Find where the given text appears and provide that cell's center as (x, y) coordinate. 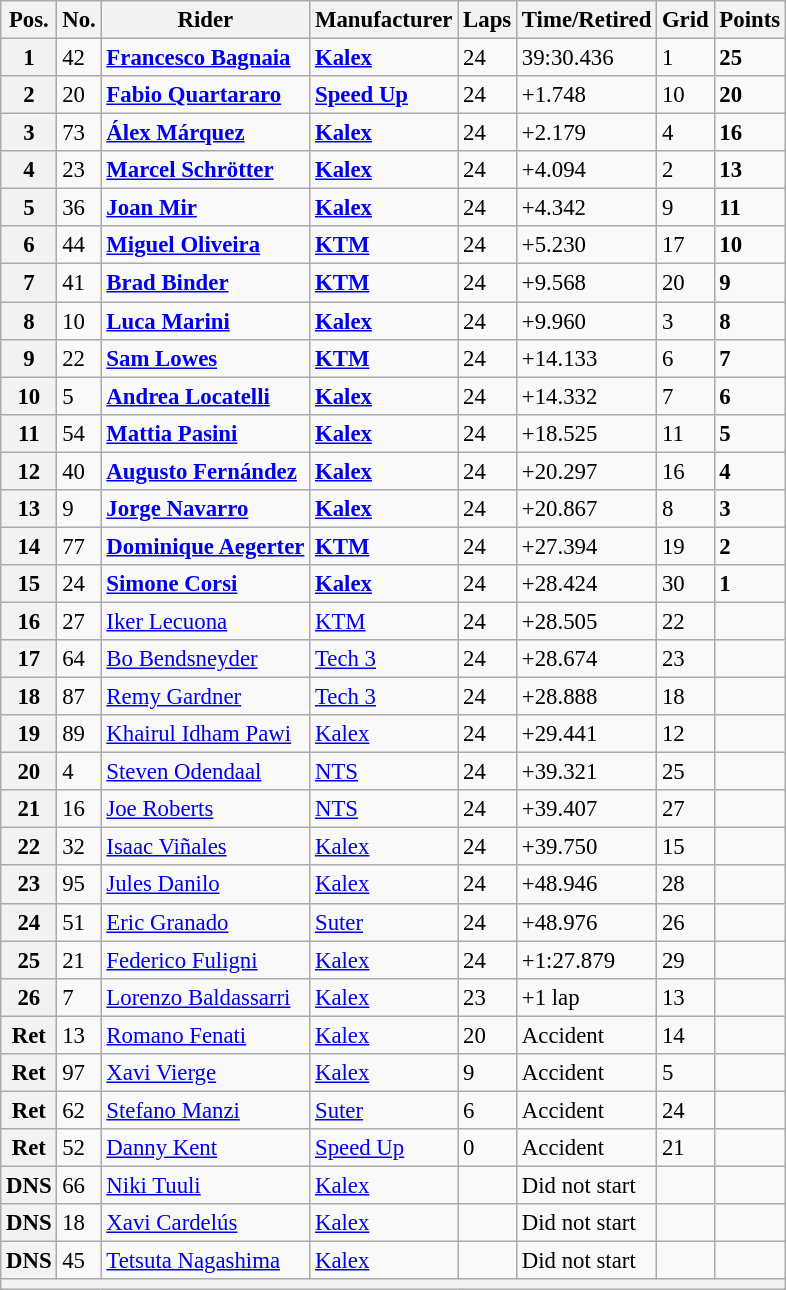
+4.342 (587, 208)
+1:27.879 (587, 960)
Niki Tuuli (206, 1185)
40 (79, 471)
+48.976 (587, 922)
+9.568 (587, 283)
+2.179 (587, 133)
Andrea Locatelli (206, 396)
Marcel Schrötter (206, 170)
97 (79, 1073)
51 (79, 922)
41 (79, 283)
Manufacturer (384, 20)
Jules Danilo (206, 885)
36 (79, 208)
54 (79, 433)
+1.748 (587, 95)
66 (79, 1185)
+29.441 (587, 734)
73 (79, 133)
Lorenzo Baldassarri (206, 997)
+18.525 (587, 433)
+28.424 (587, 584)
Xavi Vierge (206, 1073)
87 (79, 697)
77 (79, 546)
Francesco Bagnaia (206, 58)
Points (750, 20)
+28.888 (587, 697)
Iker Lecuona (206, 621)
+5.230 (587, 245)
45 (79, 1261)
Grid (686, 20)
+20.297 (587, 471)
+14.133 (587, 358)
Álex Márquez (206, 133)
Dominique Aegerter (206, 546)
Bo Bendsneyder (206, 659)
42 (79, 58)
Mattia Pasini (206, 433)
+9.960 (587, 321)
Brad Binder (206, 283)
Xavi Cardelús (206, 1223)
Augusto Fernández (206, 471)
52 (79, 1148)
+39.750 (587, 847)
Jorge Navarro (206, 509)
Isaac Viñales (206, 847)
Federico Fuligni (206, 960)
+28.505 (587, 621)
64 (79, 659)
28 (686, 885)
Miguel Oliveira (206, 245)
Remy Gardner (206, 697)
Joan Mir (206, 208)
Steven Odendaal (206, 772)
Romano Fenati (206, 1035)
+39.407 (587, 809)
+27.394 (587, 546)
62 (79, 1110)
Fabio Quartararo (206, 95)
Time/Retired (587, 20)
+1 lap (587, 997)
+20.867 (587, 509)
44 (79, 245)
Luca Marini (206, 321)
Sam Lowes (206, 358)
89 (79, 734)
+4.094 (587, 170)
39:30.436 (587, 58)
Danny Kent (206, 1148)
+14.332 (587, 396)
+48.946 (587, 885)
Simone Corsi (206, 584)
32 (79, 847)
29 (686, 960)
30 (686, 584)
+28.674 (587, 659)
0 (488, 1148)
95 (79, 885)
No. (79, 20)
Stefano Manzi (206, 1110)
Laps (488, 20)
Khairul Idham Pawi (206, 734)
Rider (206, 20)
+39.321 (587, 772)
Joe Roberts (206, 809)
Eric Granado (206, 922)
Tetsuta Nagashima (206, 1261)
Pos. (29, 20)
